From the cell containing the given text, extract its center point as (X, Y) coordinate. 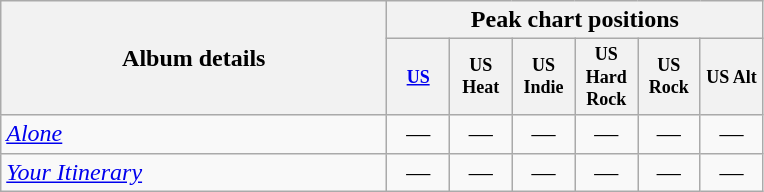
US Alt (732, 77)
US Heat (480, 77)
US (418, 77)
Album details (194, 58)
US Indie (544, 77)
Alone (194, 134)
Your Itinerary (194, 172)
Peak chart positions (575, 20)
US Hard Rock (606, 77)
US Rock (670, 77)
